Output the [X, Y] coordinate of the center of the cell containing the given text.  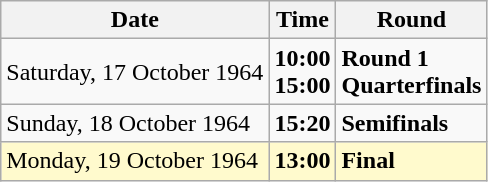
10:0015:00 [302, 72]
Final [412, 161]
Round [412, 20]
Round 1Quarterfinals [412, 72]
15:20 [302, 123]
Sunday, 18 October 1964 [135, 123]
Time [302, 20]
13:00 [302, 161]
Date [135, 20]
Saturday, 17 October 1964 [135, 72]
Semifinals [412, 123]
Monday, 19 October 1964 [135, 161]
